Scan for the cell matching the given text and deliver its (X, Y) coordinate at center. 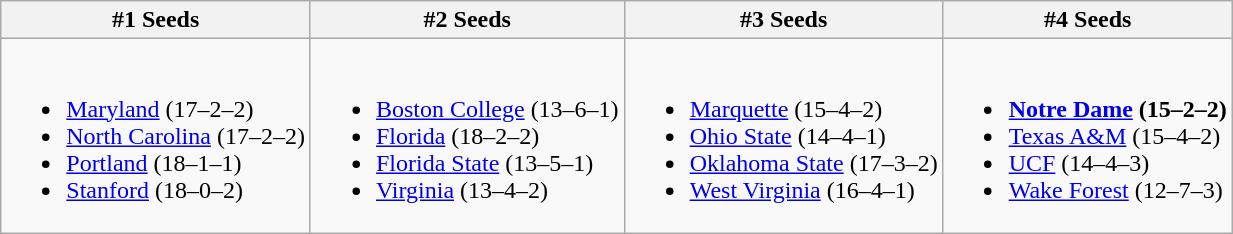
#2 Seeds (467, 20)
Marquette (15–4–2)Ohio State (14–4–1)Oklahoma State (17–3–2)West Virginia (16–4–1) (784, 136)
#1 Seeds (156, 20)
Boston College (13–6–1)Florida (18–2–2)Florida State (13–5–1)Virginia (13–4–2) (467, 136)
Maryland (17–2–2)North Carolina (17–2–2)Portland (18–1–1)Stanford (18–0–2) (156, 136)
Notre Dame (15–2–2)Texas A&M (15–4–2)UCF (14–4–3)Wake Forest (12–7–3) (1088, 136)
#4 Seeds (1088, 20)
#3 Seeds (784, 20)
